Pinpoint the cell where the given text exists, returning its [x, y] midpoint coordinate. 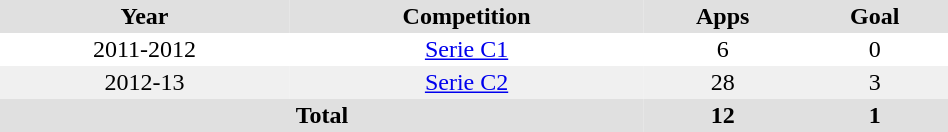
1 [874, 116]
Serie C1 [466, 50]
2011-2012 [144, 50]
12 [722, 116]
Apps [722, 16]
Goal [874, 16]
Serie C2 [466, 82]
28 [722, 82]
2012-13 [144, 82]
Total [322, 116]
3 [874, 82]
0 [874, 50]
Competition [466, 16]
Year [144, 16]
6 [722, 50]
